From the cell containing the given text, extract its center point as [X, Y] coordinate. 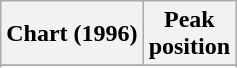
Chart (1996) [72, 34]
Peakposition [189, 34]
